Find where the given text appears and provide that cell's center as (x, y) coordinate. 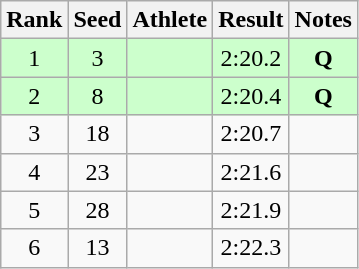
2:20.4 (251, 96)
Athlete (170, 20)
18 (98, 134)
6 (34, 248)
Result (251, 20)
5 (34, 210)
Seed (98, 20)
13 (98, 248)
2:20.2 (251, 58)
23 (98, 172)
2 (34, 96)
Rank (34, 20)
2:20.7 (251, 134)
8 (98, 96)
2:21.6 (251, 172)
1 (34, 58)
4 (34, 172)
28 (98, 210)
2:21.9 (251, 210)
2:22.3 (251, 248)
Notes (323, 20)
